Search for the cell housing the specified text and yield its (X, Y) center coordinate. 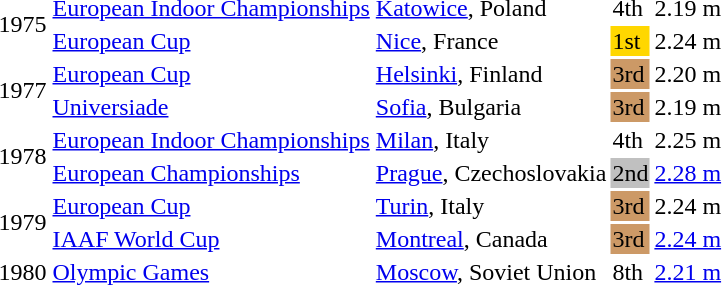
Nice, France (491, 41)
Sofia, Bulgaria (491, 107)
IAAF World Cup (211, 239)
1st (630, 41)
Helsinki, Finland (491, 74)
Turin, Italy (491, 206)
4th (630, 140)
Prague, Czechoslovakia (491, 173)
European Indoor Championships (211, 140)
European Championships (211, 173)
Universiade (211, 107)
Montreal, Canada (491, 239)
Milan, Italy (491, 140)
2nd (630, 173)
